Pinpoint the cell where the given text exists, returning its (X, Y) midpoint coordinate. 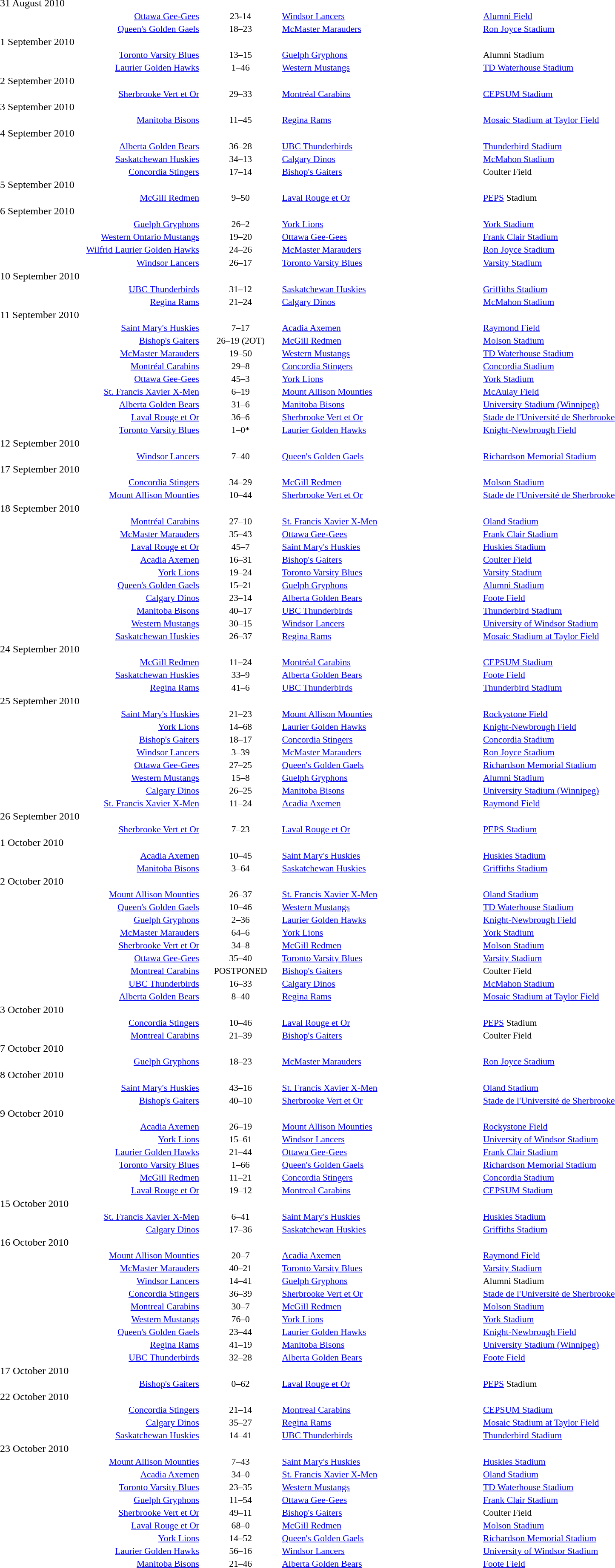
45–3 (240, 379)
14–68 (240, 726)
13–15 (240, 55)
1–66 (240, 1165)
26–17 (240, 263)
33–9 (240, 675)
36–39 (240, 1294)
64–6 (240, 933)
23–44 (240, 1332)
29–8 (240, 366)
14–52 (240, 1538)
21–24 (240, 302)
9–50 (240, 198)
34–13 (240, 159)
10–45 (240, 856)
34–29 (240, 482)
6–41 (240, 1216)
19–12 (240, 1190)
15–21 (240, 585)
17–14 (240, 172)
30–7 (240, 1306)
17–36 (240, 1229)
16–33 (240, 984)
19–20 (240, 236)
21–44 (240, 1152)
19–50 (240, 353)
36–28 (240, 146)
15–8 (240, 777)
36–6 (240, 417)
26–2 (240, 224)
49–11 (240, 1512)
21–14 (240, 1410)
18–17 (240, 739)
31–6 (240, 404)
30–15 (240, 623)
0–62 (240, 1384)
7–43 (240, 1461)
11–54 (240, 1500)
34–8 (240, 945)
27–10 (240, 521)
7–40 (240, 456)
2–36 (240, 920)
POSTPONED (240, 971)
23–35 (240, 1487)
41–6 (240, 688)
7–23 (240, 829)
29–33 (240, 94)
35–43 (240, 534)
1–0* (240, 430)
11–45 (240, 120)
45–7 (240, 547)
3–39 (240, 752)
27–25 (240, 765)
21–39 (240, 1035)
26–19 (2OT) (240, 341)
32–28 (240, 1357)
7–17 (240, 328)
76–0 (240, 1319)
68–0 (240, 1525)
1–46 (240, 68)
6–19 (240, 392)
43–16 (240, 1088)
20–7 (240, 1255)
3–64 (240, 868)
40–17 (240, 611)
40–10 (240, 1101)
31–12 (240, 289)
15–61 (240, 1139)
26–25 (240, 790)
35–27 (240, 1423)
10–44 (240, 495)
40–21 (240, 1268)
35–40 (240, 958)
34–0 (240, 1474)
41–19 (240, 1345)
24–26 (240, 249)
19–24 (240, 572)
11–21 (240, 1178)
56–16 (240, 1551)
23-14 (240, 16)
26–19 (240, 1127)
21–23 (240, 714)
16–31 (240, 560)
8–40 (240, 996)
23–14 (240, 598)
